Determine the (X, Y) coordinate at the center of the cell enclosing the given text.  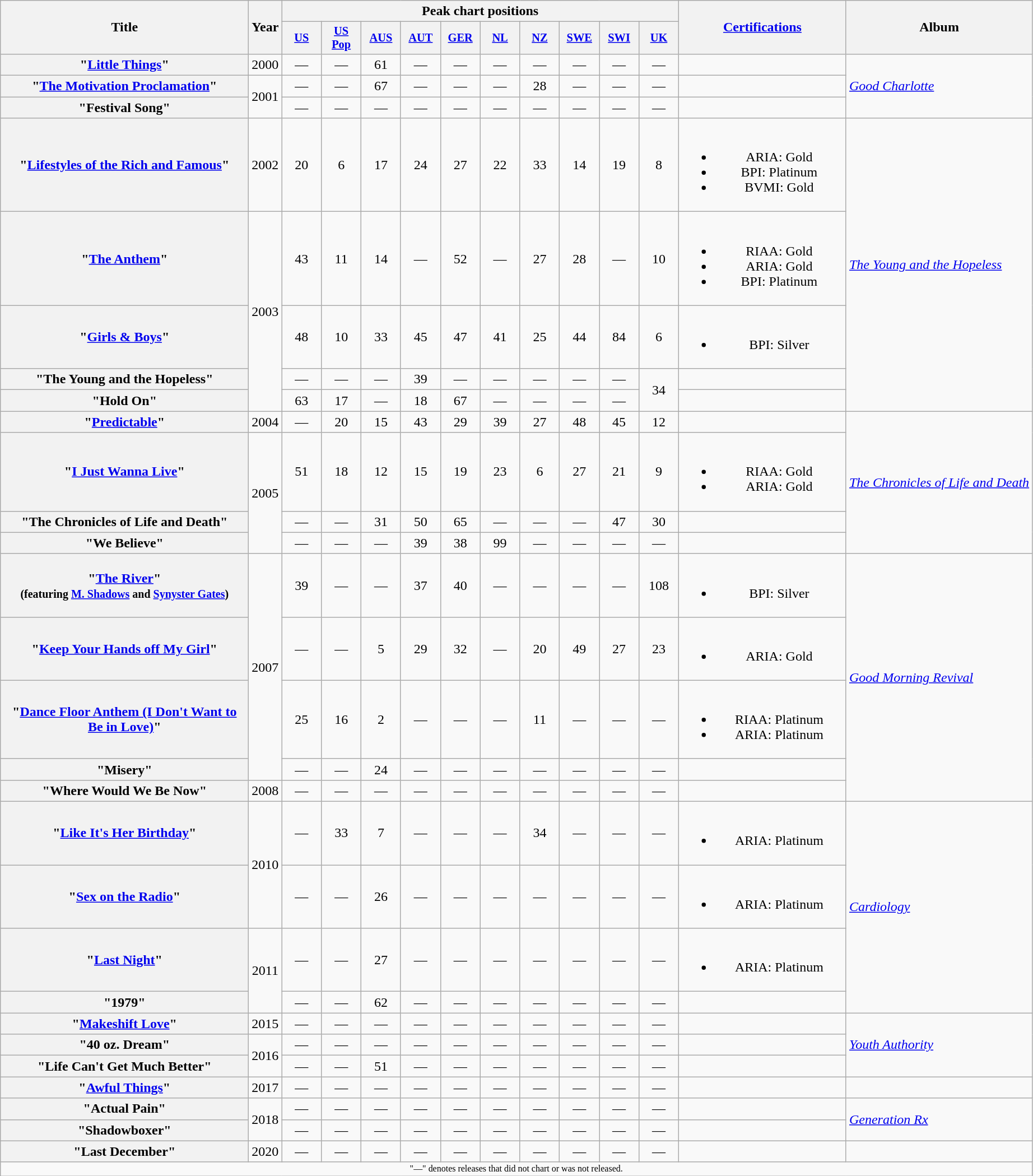
9 (659, 472)
2001 (266, 97)
Album (939, 27)
NL (500, 38)
62 (381, 1002)
"Girls & Boys" (124, 337)
Peak chart positions (481, 11)
65 (460, 522)
Youth Authority (939, 1045)
The Young and the Hopeless (939, 264)
ARIA: GoldBPI: PlatinumBVMI: Gold (762, 165)
"40 oz. Dream" (124, 1045)
"We Believe" (124, 543)
31 (381, 522)
"Festival Song" (124, 108)
2007 (266, 667)
GER (460, 38)
99 (500, 543)
"The River" (featuring M. Shadows and Synyster Gates) (124, 585)
UK (659, 38)
2008 (266, 791)
2003 (266, 312)
"I Just Wanna Live" (124, 472)
44 (579, 337)
32 (460, 649)
5 (381, 649)
Cardiology (939, 908)
"1979" (124, 1002)
NZ (540, 38)
2004 (266, 422)
52 (460, 259)
"Last Night" (124, 960)
Good Morning Revival (939, 677)
22 (500, 165)
"Sex on the Radio" (124, 896)
RIAA: PlatinumARIA: Platinum (762, 719)
"The Young and the Hopeless" (124, 379)
2016 (266, 1056)
"The Anthem" (124, 259)
37 (420, 585)
41 (500, 337)
26 (381, 896)
The Chronicles of Life and Death (939, 482)
RIAA: GoldARIA: Gold (762, 472)
2011 (266, 970)
ARIA: Gold (762, 649)
8 (659, 165)
"The Motivation Proclamation" (124, 86)
"Little Things" (124, 64)
USPop (342, 38)
"Where Would We Be Now" (124, 791)
21 (620, 472)
Generation Rx (939, 1119)
7 (381, 834)
Certifications (762, 27)
"Actual Pain" (124, 1109)
2020 (266, 1151)
40 (460, 585)
US (301, 38)
"Life Can't Get Much Better" (124, 1066)
"Shadowboxer" (124, 1130)
108 (659, 585)
"Makeshift Love" (124, 1024)
"Lifestyles of the Rich and Famous" (124, 165)
2010 (266, 865)
Year (266, 27)
84 (620, 337)
Good Charlotte (939, 86)
"Awful Things" (124, 1087)
"—" denotes releases that did not chart or was not released. (516, 1169)
30 (659, 522)
"Hold On" (124, 401)
2 (381, 719)
38 (460, 543)
AUS (381, 38)
SWI (620, 38)
AUT (420, 38)
50 (420, 522)
2000 (266, 64)
Title (124, 27)
2002 (266, 165)
SWE (579, 38)
"Last December" (124, 1151)
"Misery" (124, 769)
"Keep Your Hands off My Girl" (124, 649)
"Dance Floor Anthem (I Don't Want to Be in Love)" (124, 719)
2018 (266, 1119)
2017 (266, 1087)
16 (342, 719)
RIAA: GoldARIA: GoldBPI: Platinum (762, 259)
49 (579, 649)
2005 (266, 493)
"Like It's Her Birthday" (124, 834)
61 (381, 64)
"The Chronicles of Life and Death" (124, 522)
"Predictable" (124, 422)
63 (301, 401)
2015 (266, 1024)
